Output the (X, Y) coordinate of the center of the cell containing the given text.  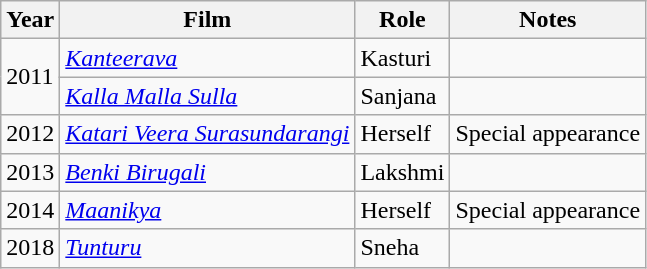
Benki Birugali (208, 172)
Film (208, 20)
Sneha (402, 248)
2014 (30, 210)
2011 (30, 77)
Role (402, 20)
2018 (30, 248)
Kalla Malla Sulla (208, 96)
Kanteerava (208, 58)
Lakshmi (402, 172)
Notes (548, 20)
Katari Veera Surasundarangi (208, 134)
Kasturi (402, 58)
2013 (30, 172)
Year (30, 20)
Maanikya (208, 210)
Sanjana (402, 96)
Tunturu (208, 248)
2012 (30, 134)
